Pinpoint the cell where the given text exists, returning its (x, y) midpoint coordinate. 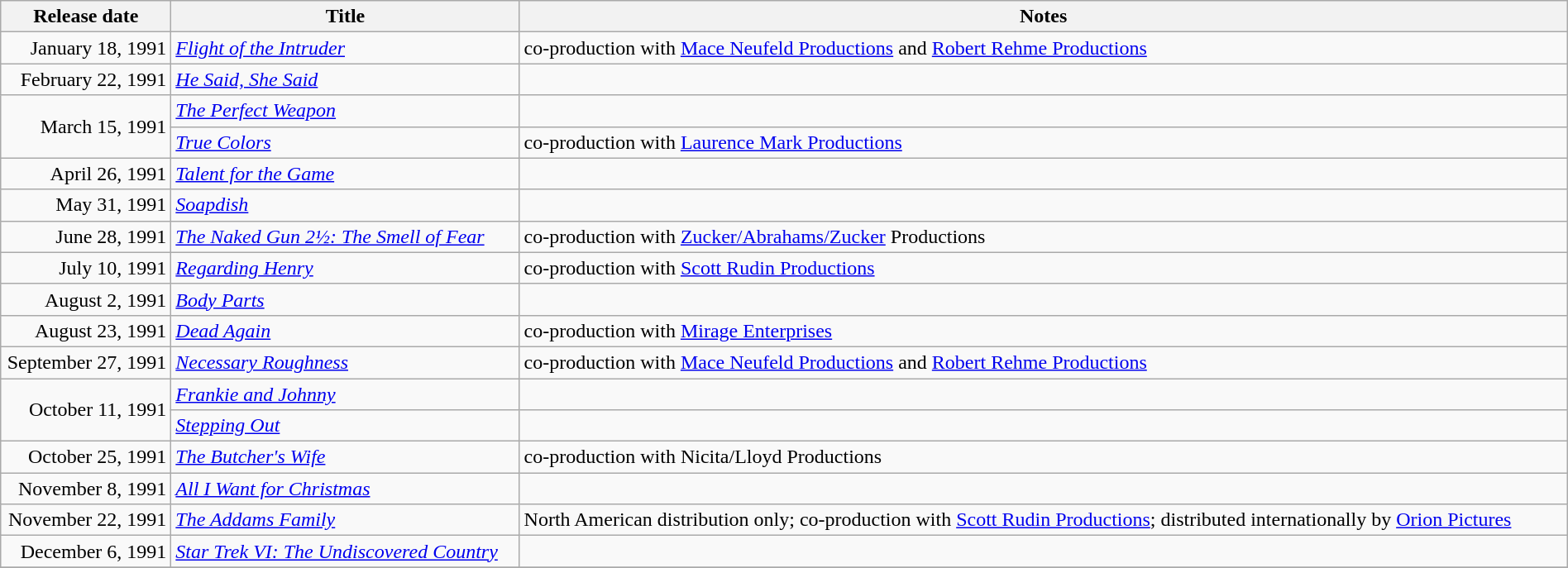
co-production with Laurence Mark Productions (1044, 142)
May 31, 1991 (86, 205)
Title (346, 17)
January 18, 1991 (86, 48)
June 28, 1991 (86, 236)
co-production with Mirage Enterprises (1044, 331)
July 10, 1991 (86, 268)
The Butcher's Wife (346, 457)
co-production with Scott Rudin Productions (1044, 268)
Star Trek VI: The Undiscovered Country (346, 551)
North American distribution only; co-production with Scott Rudin Productions; distributed internationally by Orion Pictures (1044, 520)
The Naked Gun 2½: The Smell of Fear (346, 236)
He Said, She Said (346, 79)
February 22, 1991 (86, 79)
Talent for the Game (346, 174)
Stepping Out (346, 426)
True Colors (346, 142)
August 23, 1991 (86, 331)
Necessary Roughness (346, 362)
October 11, 1991 (86, 410)
The Perfect Weapon (346, 111)
Body Parts (346, 299)
Frankie and Johnny (346, 394)
October 25, 1991 (86, 457)
Soapdish (346, 205)
Dead Again (346, 331)
September 27, 1991 (86, 362)
Release date (86, 17)
August 2, 1991 (86, 299)
April 26, 1991 (86, 174)
co-production with Nicita/Lloyd Productions (1044, 457)
Notes (1044, 17)
The Addams Family (346, 520)
March 15, 1991 (86, 126)
December 6, 1991 (86, 551)
November 22, 1991 (86, 520)
All I Want for Christmas (346, 489)
November 8, 1991 (86, 489)
co-production with Zucker/Abrahams/Zucker Productions (1044, 236)
Regarding Henry (346, 268)
Flight of the Intruder (346, 48)
